Identify which cell holds the provided text, then report its [X, Y] central coordinate. 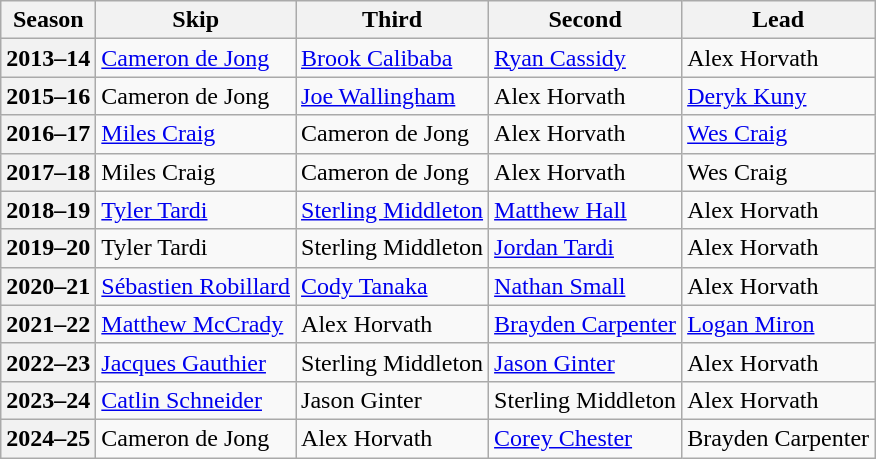
Jacques Gauthier [196, 362]
Matthew Hall [586, 210]
2013–14 [48, 58]
Season [48, 20]
Jordan Tardi [586, 248]
Logan Miron [778, 324]
Nathan Small [586, 286]
2024–25 [48, 438]
Joe Wallingham [392, 96]
2019–20 [48, 248]
Catlin Schneider [196, 400]
2023–24 [48, 400]
2020–21 [48, 286]
Skip [196, 20]
Corey Chester [586, 438]
Brook Calibaba [392, 58]
Sébastien Robillard [196, 286]
Ryan Cassidy [586, 58]
Second [586, 20]
Deryk Kuny [778, 96]
2016–17 [48, 134]
2021–22 [48, 324]
2017–18 [48, 172]
2015–16 [48, 96]
2018–19 [48, 210]
Matthew McCrady [196, 324]
Cody Tanaka [392, 286]
2022–23 [48, 362]
Lead [778, 20]
Third [392, 20]
